Capture the cell that displays the provided text and extract its [X, Y] central coordinate. 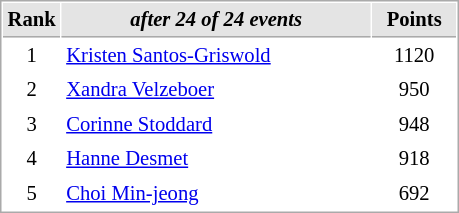
Hanne Desmet [216, 158]
Points [414, 20]
4 [32, 158]
918 [414, 158]
after 24 of 24 events [216, 20]
Kristen Santos-Griswold [216, 56]
950 [414, 90]
Corinne Stoddard [216, 124]
1 [32, 56]
Rank [32, 20]
Choi Min-jeong [216, 194]
5 [32, 194]
Xandra Velzeboer [216, 90]
3 [32, 124]
948 [414, 124]
1120 [414, 56]
2 [32, 90]
692 [414, 194]
